Capture the cell that displays the provided text and extract its (X, Y) central coordinate. 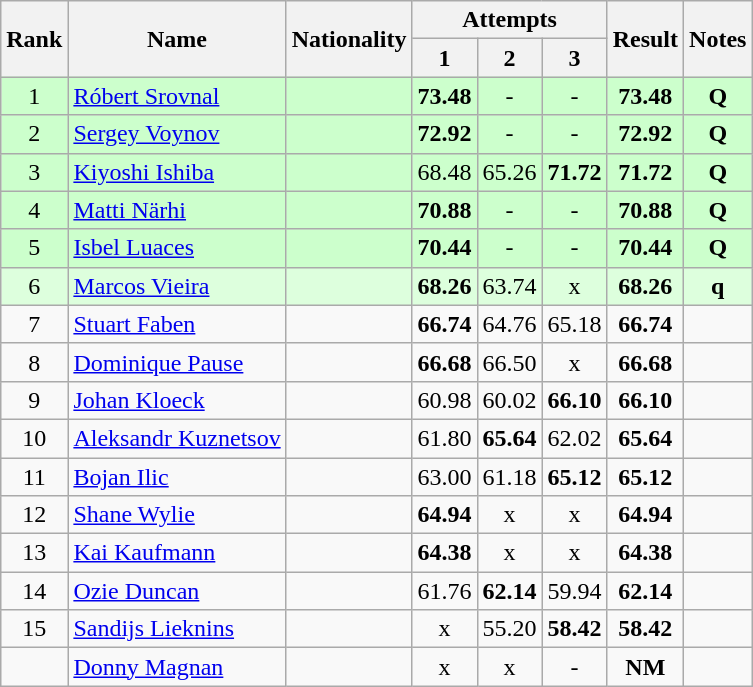
Johan Kloeck (177, 400)
13 (34, 553)
5 (34, 248)
66.50 (510, 362)
65.26 (510, 172)
Nationality (349, 39)
14 (34, 591)
Róbert Srovnal (177, 96)
Attempts (510, 20)
Kai Kaufmann (177, 553)
62.02 (574, 438)
Shane Wylie (177, 515)
Ozie Duncan (177, 591)
61.18 (510, 477)
68.48 (444, 172)
Matti Närhi (177, 210)
Stuart Faben (177, 324)
Notes (718, 39)
Marcos Vieira (177, 286)
64.76 (510, 324)
Aleksandr Kuznetsov (177, 438)
Donny Magnan (177, 667)
65.18 (574, 324)
8 (34, 362)
Dominique Pause (177, 362)
Name (177, 39)
10 (34, 438)
Isbel Luaces (177, 248)
Sandijs Lieknins (177, 629)
Result (645, 39)
4 (34, 210)
60.02 (510, 400)
7 (34, 324)
Sergey Voynov (177, 134)
61.76 (444, 591)
12 (34, 515)
NM (645, 667)
59.94 (574, 591)
60.98 (444, 400)
Bojan Ilic (177, 477)
11 (34, 477)
Kiyoshi Ishiba (177, 172)
6 (34, 286)
61.80 (444, 438)
55.20 (510, 629)
15 (34, 629)
q (718, 286)
Rank (34, 39)
63.00 (444, 477)
63.74 (510, 286)
9 (34, 400)
